Extract the [x, y] coordinate from the center of the cell holding the provided text.  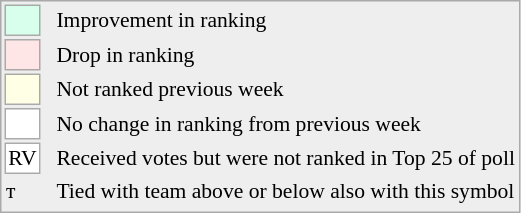
Tied with team above or below also with this symbol [286, 191]
т [22, 191]
Improvement in ranking [286, 20]
Drop in ranking [286, 55]
RV [22, 158]
Received votes but were not ranked in Top 25 of poll [286, 158]
No change in ranking from previous week [286, 124]
Not ranked previous week [286, 90]
